Locate the cell with the specified text and output its [X, Y] center coordinate. 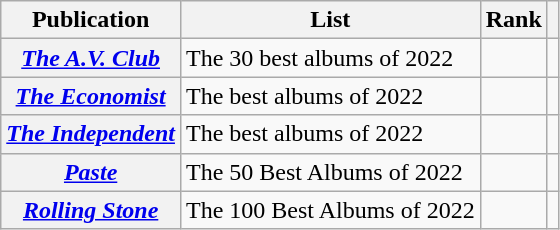
The Independent [91, 134]
Paste [91, 172]
List [330, 20]
The 100 Best Albums of 2022 [330, 210]
The Economist [91, 96]
Rolling Stone [91, 210]
Publication [91, 20]
The 50 Best Albums of 2022 [330, 172]
The 30 best albums of 2022 [330, 58]
Rank [514, 20]
The A.V. Club [91, 58]
